Capture the cell that displays the provided text and extract its [x, y] central coordinate. 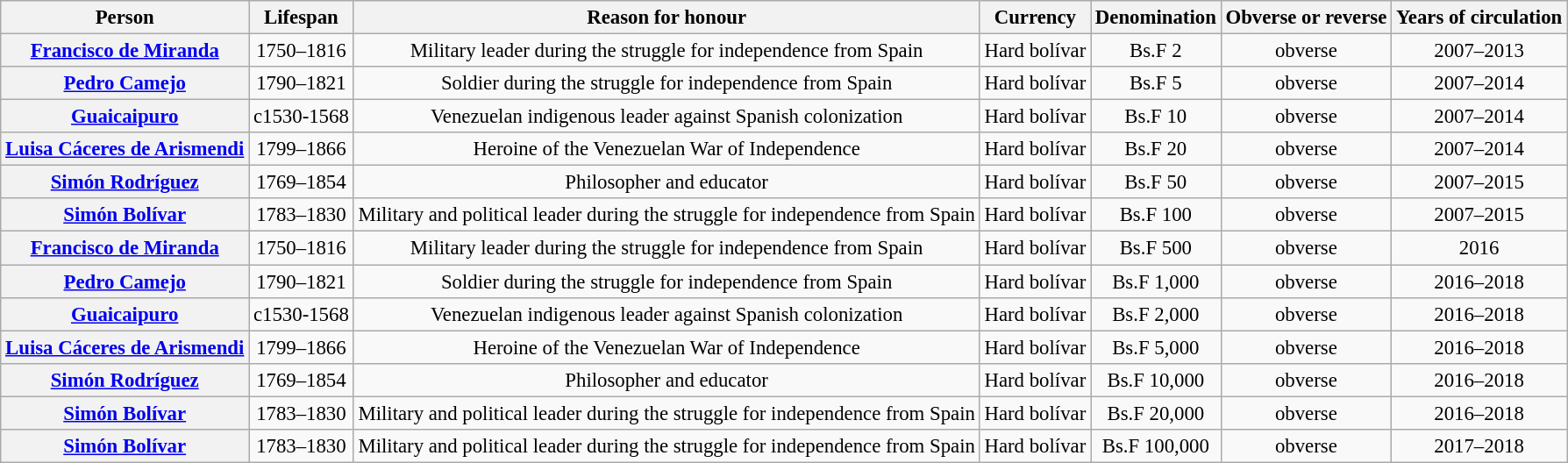
Bs.F 100 [1156, 215]
Bs.F 20,000 [1156, 413]
Bs.F 100,000 [1156, 446]
2016 [1479, 248]
Bs.F 2,000 [1156, 314]
Bs.F 10,000 [1156, 380]
Bs.F 50 [1156, 182]
Bs.F 2 [1156, 51]
Bs.F 20 [1156, 149]
Bs.F 500 [1156, 248]
2007–2013 [1479, 51]
Obverse or reverse [1306, 18]
Bs.F 5,000 [1156, 347]
Bs.F 10 [1156, 117]
Years of circulation [1479, 18]
Person [125, 18]
Reason for honour [666, 18]
Bs.F 1,000 [1156, 281]
2017–2018 [1479, 446]
Bs.F 5 [1156, 83]
Lifespan [302, 18]
Denomination [1156, 18]
Currency [1035, 18]
